Capture the cell that displays the provided text and extract its [x, y] central coordinate. 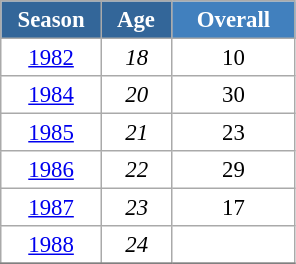
1984 [52, 95]
1982 [52, 58]
Age [136, 20]
22 [136, 170]
1987 [52, 208]
1986 [52, 170]
21 [136, 133]
29 [234, 170]
20 [136, 95]
Overall [234, 20]
30 [234, 95]
17 [234, 208]
Season [52, 20]
18 [136, 58]
24 [136, 245]
1985 [52, 133]
10 [234, 58]
1988 [52, 245]
